Identify which cell holds the provided text, then report its (x, y) central coordinate. 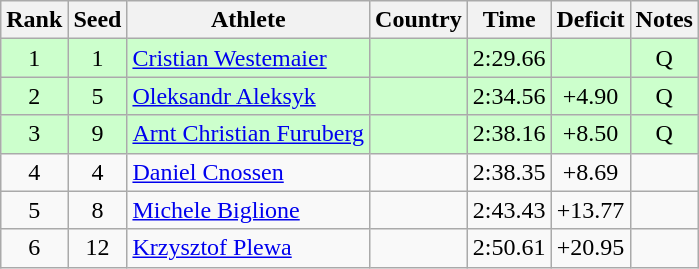
Cristian Westemaier (248, 58)
+20.95 (590, 248)
Oleksandr Aleksyk (248, 96)
Time (509, 20)
Daniel Cnossen (248, 172)
12 (98, 248)
+13.77 (590, 210)
Rank (34, 20)
3 (34, 134)
9 (98, 134)
+8.69 (590, 172)
2 (34, 96)
2:29.66 (509, 58)
2:50.61 (509, 248)
2:43.43 (509, 210)
Seed (98, 20)
+4.90 (590, 96)
6 (34, 248)
2:38.35 (509, 172)
Krzysztof Plewa (248, 248)
+8.50 (590, 134)
2:38.16 (509, 134)
Michele Biglione (248, 210)
Notes (664, 20)
Deficit (590, 20)
Arnt Christian Furuberg (248, 134)
8 (98, 210)
Country (419, 20)
2:34.56 (509, 96)
Athlete (248, 20)
